Return the (X, Y) coordinate for the center point of the cell that contains the specified text.  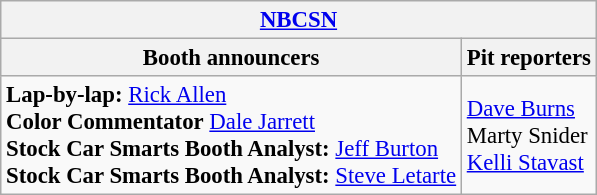
Pit reporters (528, 58)
Dave BurnsMarty SniderKelli Stavast (528, 136)
Lap-by-lap: Rick Allen Color Commentator Dale JarrettStock Car Smarts Booth Analyst: Jeff BurtonStock Car Smarts Booth Analyst: Steve Letarte (232, 136)
Booth announcers (232, 58)
NBCSN (299, 20)
